Detect which cell encompasses the target text, then output its (X, Y) center coordinate. 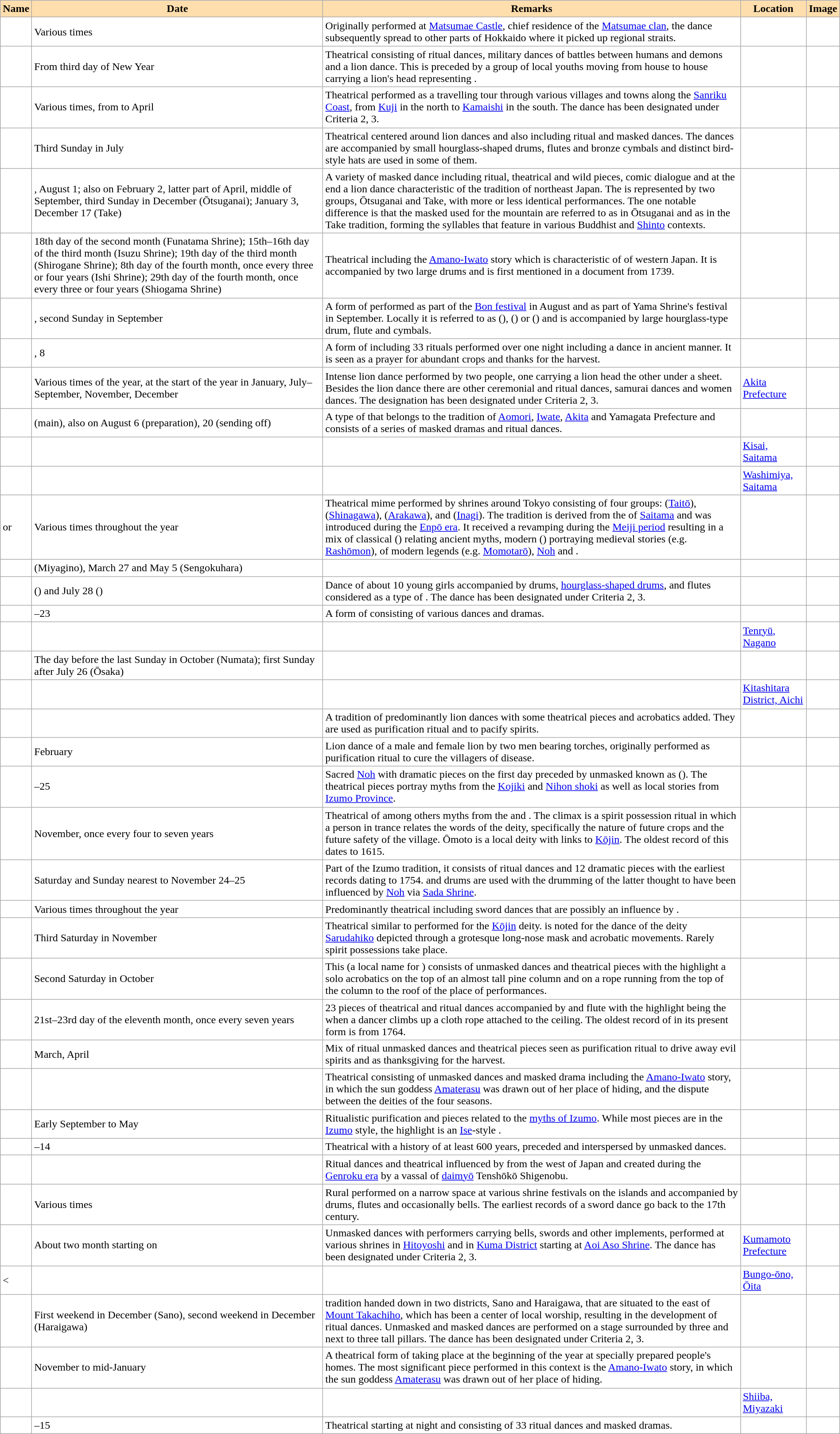
Remarks (532, 9)
–23 (177, 614)
A type of that belongs to the tradition of Aomori, Iwate, Akita and Yamagata Prefecture and consists of a series of masked dramas and ritual dances. (532, 423)
Washimiya, Saitama (774, 480)
Location (774, 9)
A form of consisting of various dances and dramas. (532, 614)
Lion dance of a male and female lion by two men bearing torches, originally performed as purification ritual to cure the villagers of disease. (532, 752)
, August 1; also on February 2, latter part of April, middle of September, third Sunday in December (Ōtsuganai); January 3, December 17 (Take) (177, 201)
Image (823, 9)
, second Sunday in September (177, 318)
, 8 (177, 353)
< (16, 1280)
(main), also on August 6 (preparation), 20 (sending off) (177, 423)
or (16, 527)
(Miyagino), March 27 and May 5 (Sengokuhara) (177, 568)
First weekend in December (Sano), second weekend in December (Haraigawa) (177, 1321)
Theatrical with a history of at least 600 years, preceded and interspersed by unmasked dances. (532, 1147)
() and July 28 () (177, 591)
Date (177, 9)
Mix of ritual unmasked dances and theatrical pieces seen as purification ritual to drive away evil spirits and as thanksgiving for the harvest. (532, 1055)
Third Sunday in July (177, 148)
Kisai, Saitama (774, 451)
–15 (177, 1425)
Kumamoto Prefecture (774, 1245)
Saturday and Sunday nearest to November 24–25 (177, 880)
Tenryū, Nagano (774, 636)
Bungo-ōno, Ōita (774, 1280)
–25 (177, 787)
About two month starting on (177, 1245)
Shiiba, Miyazaki (774, 1402)
March, April (177, 1055)
21st–23rd day of the eleventh month, once every seven years (177, 1019)
Various times of the year, at the start of the year in January, July–September, November, December (177, 388)
Ritual dances and theatrical influenced by from the west of Japan and created during the Genroku era by a vassal of daimyō Tenshōkō Shigenobu. (532, 1170)
The day before the last Sunday in October (Numata); first Sunday after July 26 (Ōsaka) (177, 666)
Third Saturday in November (177, 938)
Theatrical starting at night and consisting of 33 ritual dances and masked dramas. (532, 1425)
Second Saturday in October (177, 978)
Predominantly theatrical including sword dances that are possibly an influence by . (532, 909)
February (177, 752)
Ritualistic purification and pieces related to the myths of Izumo. While most pieces are in the Izumo style, the highlight is an Ise-style . (532, 1124)
–14 (177, 1147)
November, once every four to seven years (177, 833)
Various times, from to April (177, 107)
November to mid-January (177, 1368)
Name (16, 9)
Kitashitara District, Aichi (774, 694)
From third day of New Year (177, 66)
Akita Prefecture (774, 388)
Early September to May (177, 1124)
